Capture the cell that displays the provided text and extract its [x, y] central coordinate. 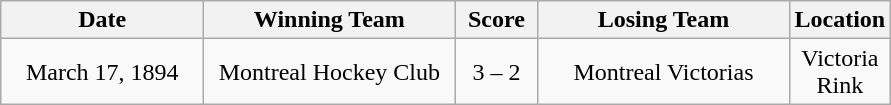
Losing Team [664, 20]
Location [840, 20]
March 17, 1894 [102, 72]
Date [102, 20]
Montreal Hockey Club [330, 72]
Score [496, 20]
Montreal Victorias [664, 72]
Winning Team [330, 20]
3 – 2 [496, 72]
Victoria Rink [840, 72]
